Detect which cell encompasses the target text, then output its (X, Y) center coordinate. 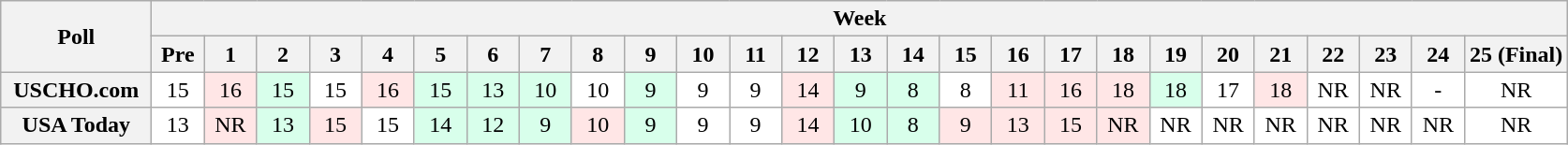
5 (440, 54)
20 (1228, 54)
Poll (77, 36)
25 (Final) (1516, 54)
19 (1176, 54)
6 (493, 54)
7 (545, 54)
2 (283, 54)
USA Today (77, 125)
Week (860, 19)
USCHO.com (77, 90)
- (1438, 90)
22 (1333, 54)
23 (1385, 54)
1 (230, 54)
24 (1438, 54)
4 (388, 54)
3 (335, 54)
21 (1280, 54)
Pre (178, 54)
